Determine the (X, Y) coordinate at the center of the cell enclosing the given text.  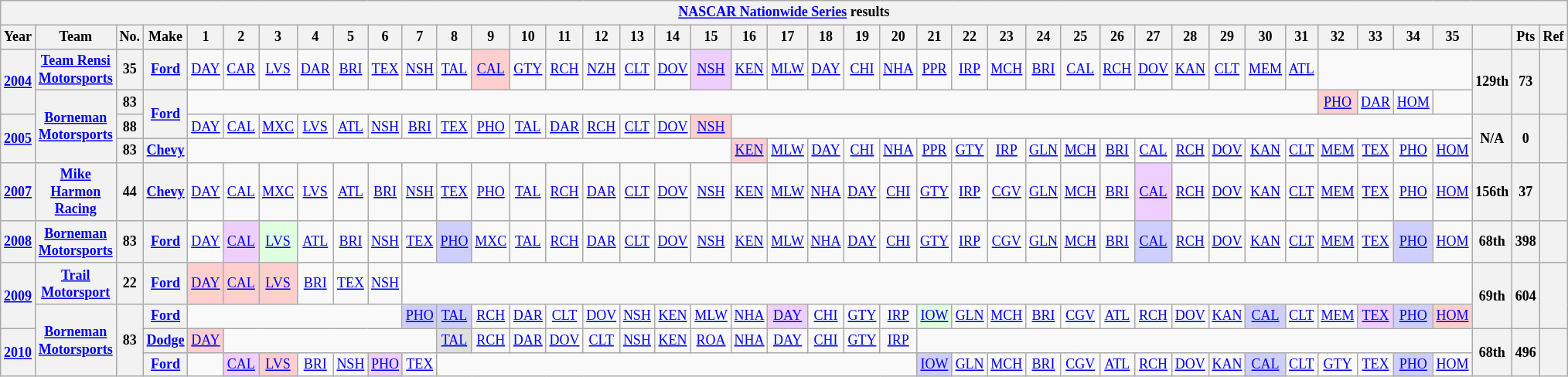
NZH (602, 70)
496 (1526, 352)
Pts (1526, 37)
20 (898, 37)
2008 (19, 242)
1 (206, 37)
28 (1190, 37)
9 (491, 37)
24 (1044, 37)
73 (1526, 82)
604 (1526, 295)
33 (1376, 37)
27 (1154, 37)
4 (315, 37)
13 (637, 37)
Team (76, 37)
16 (749, 37)
15 (711, 37)
25 (1080, 37)
0 (1526, 138)
26 (1117, 37)
21 (935, 37)
29 (1227, 37)
6 (385, 37)
2005 (19, 138)
37 (1526, 192)
31 (1301, 37)
156th (1492, 192)
44 (130, 192)
2009 (19, 295)
12 (602, 37)
19 (862, 37)
Make (165, 37)
Trail Motorsport (76, 284)
23 (1007, 37)
N/A (1492, 138)
18 (826, 37)
2004 (19, 82)
7 (419, 37)
Team Rensi Motorsports (76, 70)
Year (19, 37)
Dodge (165, 340)
2 (241, 37)
5 (351, 37)
30 (1266, 37)
14 (673, 37)
8 (455, 37)
CAR (241, 70)
129th (1492, 82)
32 (1338, 37)
Ref (1553, 37)
2010 (19, 352)
11 (564, 37)
2007 (19, 192)
34 (1413, 37)
10 (529, 37)
398 (1526, 242)
17 (787, 37)
3 (278, 37)
88 (130, 127)
No. (130, 37)
NASCAR Nationwide Series results (784, 12)
69th (1492, 295)
ROA (711, 340)
Mike Harmon Racing (76, 192)
